Locate the cell with the specified text and output its (x, y) center coordinate. 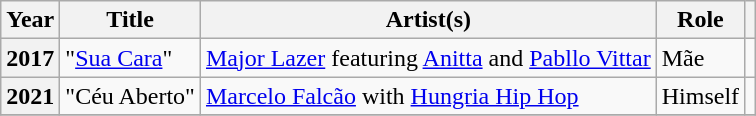
Role (700, 20)
Himself (700, 96)
Artist(s) (428, 20)
2017 (30, 58)
Title (130, 20)
Marcelo Falcão with Hungria Hip Hop (428, 96)
Mãe (700, 58)
Major Lazer featuring Anitta and Pabllo Vittar (428, 58)
"Céu Aberto" (130, 96)
"Sua Cara" (130, 58)
2021 (30, 96)
Year (30, 20)
